Output the (X, Y) coordinate of the center of the cell containing the given text.  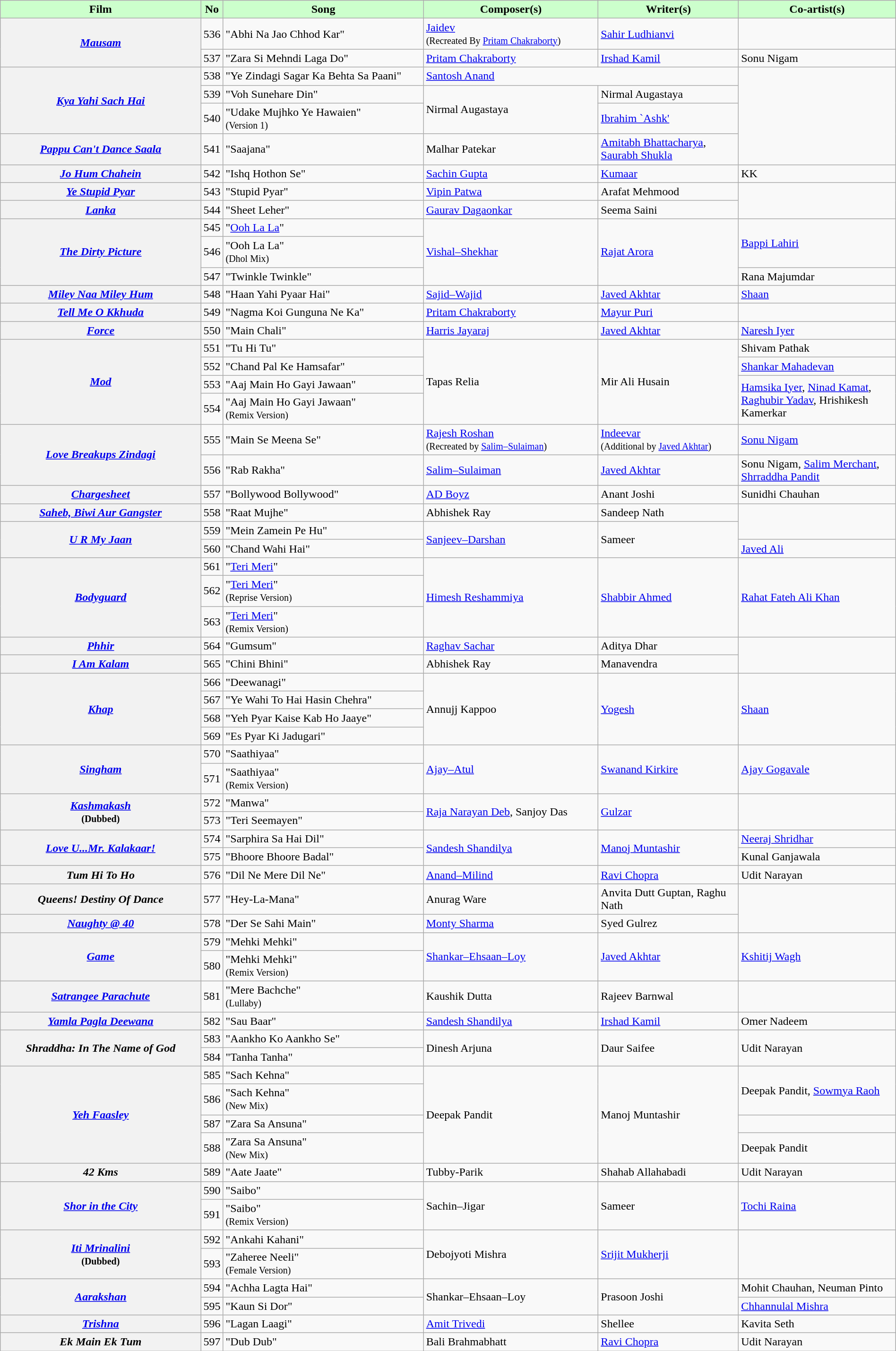
576 (212, 875)
Bappi Lahiri (818, 243)
Mohit Chauhan, Neuman Pinto (818, 1288)
Neeraj Shridhar (818, 839)
Composer(s) (511, 9)
569 (212, 736)
"Saathiyaa" (Remix Version) (323, 778)
Kshitij Wagh (818, 957)
Ek Main Ek Tum (101, 1342)
Aarakshan (101, 1297)
Film (101, 9)
554 (212, 408)
Malhar Patekar (511, 149)
AD Boyz (511, 494)
Tubby-Parik (511, 1172)
591 (212, 1215)
539 (212, 94)
585 (212, 1075)
Phhir (101, 646)
583 (212, 1039)
Syed Gulrez (668, 923)
"Nagma Koi Gunguna Ne Ka" (323, 312)
575 (212, 857)
Mod (101, 382)
Rajat Arora (668, 251)
594 (212, 1288)
Himesh Reshammiya (511, 597)
Love U...Mr. Kalakaar! (101, 848)
Annujj Kappoo (511, 709)
"Gumsum" (323, 646)
Tochi Raina (818, 1205)
"Sheet Leher" (323, 209)
560 (212, 548)
Hamsika Iyer, Ninad Kamat, Raghubir Yadav, Hrishikesh Kamerkar (818, 400)
Iti Mrinalini(Dubbed) (101, 1255)
"Mehki Mehki"(Remix Version) (323, 966)
"Chini Bhini" (323, 664)
568 (212, 718)
"Tanha Tanha" (323, 1057)
597 (212, 1342)
Debojyoti Mishra (511, 1255)
Dinesh Arjuna (511, 1048)
545 (212, 227)
555 (212, 440)
"Mere Bachche"(Lullaby) (323, 996)
588 (212, 1148)
"Dub Dub" (323, 1342)
553 (212, 384)
Shabbir Ahmed (668, 597)
Ye Stupid Pyar (101, 191)
No (212, 9)
581 (212, 996)
Tell Me O Kkhuda (101, 312)
Sachin–Jigar (511, 1205)
"Saajana" (323, 149)
551 (212, 348)
589 (212, 1172)
Game (101, 957)
Kunal Ganjawala (818, 857)
Prasoon Joshi (668, 1297)
KK (818, 173)
590 (212, 1190)
Miley Naa Miley Hum (101, 294)
Anvita Dutt Guptan, Raghu Nath (668, 899)
559 (212, 530)
Sajid–Wajid (511, 294)
"Sach Kehna"(New Mix) (323, 1100)
"Sau Baar" (323, 1021)
Sandeep Nath (668, 512)
Amit Trivedi (511, 1324)
Mir Ali Husain (668, 382)
573 (212, 821)
537 (212, 58)
550 (212, 330)
542 (212, 173)
566 (212, 682)
Rana Majumdar (818, 277)
Ibrahim `Ashk' (668, 118)
Shor in the City (101, 1205)
Vishal–Shekhar (511, 251)
Shahab Allahabadi (668, 1172)
"Deewanagi" (323, 682)
Yamla Pagla Deewana (101, 1021)
580 (212, 966)
Shankar Mahadevan (818, 366)
"Ye Wahi To Hai Hasin Chehra" (323, 700)
Rajeev Barnwal (668, 996)
Shivam Pathak (818, 348)
Rajesh Roshan(Recreated by Salim–Sulaiman) (511, 440)
"Aaj Main Ho Gayi Jawaan" (Remix Version) (323, 408)
"Lagan Laagi" (323, 1324)
"Teri Meri" (Reprise Version) (323, 591)
"Ishq Hothon Se" (323, 173)
Bali Brahmabhatt (511, 1342)
Daur Saifee (668, 1048)
Singham (101, 770)
"Tu Hi Tu" (323, 348)
"Mehki Mehki" (323, 941)
Sanjeev–Darshan (511, 539)
Vipin Patwa (511, 191)
Queens! Destiny Of Dance (101, 899)
Trishna (101, 1324)
572 (212, 803)
Naresh Iyer (818, 330)
Gulzar (668, 812)
"Hey-La-Mana" (323, 899)
"Abhi Na Jao Chhod Kar" (323, 34)
596 (212, 1324)
Javed Ali (818, 548)
565 (212, 664)
"Raat Mujhe" (323, 512)
Jo Hum Chahein (101, 173)
546 (212, 251)
562 (212, 591)
"Aate Jaate" (323, 1172)
"Sarphira Sa Hai Dil" (323, 839)
"Chand Pal Ke Hamsafar" (323, 366)
Deepak Pandit, Sowmya Raoh (818, 1090)
Lanka (101, 209)
"Manwa" (323, 803)
Monty Sharma (511, 923)
571 (212, 778)
563 (212, 621)
"Der Se Sahi Main" (323, 923)
Raja Narayan Deb, Sanjoy Das (511, 812)
Bodyguard (101, 597)
"Teri Meri" (323, 566)
582 (212, 1021)
"Main Se Meena Se" (323, 440)
"Zara Sa Ansuna"(New Mix) (323, 1148)
Kavita Seth (818, 1324)
Chhannulal Mishra (818, 1306)
Omer Nadeem (818, 1021)
Sahir Ludhianvi (668, 34)
Mausam (101, 43)
"Es Pyar Ki Jadugari" (323, 736)
Manavendra (668, 664)
549 (212, 312)
Amitabh Bhattacharya, Saurabh Shukla (668, 149)
538 (212, 76)
Seema Saini (668, 209)
593 (212, 1263)
544 (212, 209)
Shellee (668, 1324)
"Stupid Pyar" (323, 191)
Santosh Anand (581, 76)
"Twinkle Twinkle" (323, 277)
"Saibo"(Remix Version) (323, 1215)
574 (212, 839)
Tum Hi To Ho (101, 875)
Srijit Mukherji (668, 1255)
587 (212, 1124)
Aditya Dhar (668, 646)
Ajay–Atul (511, 770)
"Main Chali" (323, 330)
U R My Jaan (101, 539)
586 (212, 1100)
Force (101, 330)
"Saathiyaa" (323, 754)
Kaushik Dutta (511, 996)
Anand–Milind (511, 875)
561 (212, 566)
"Zaheree Neeli"(Female Version) (323, 1263)
548 (212, 294)
Co-artist(s) (818, 9)
42 Kms (101, 1172)
Anurag Ware (511, 899)
558 (212, 512)
579 (212, 941)
Shraddha: In The Name of God (101, 1048)
Sunidhi Chauhan (818, 494)
I Am Kalam (101, 664)
"Chand Wahi Hai" (323, 548)
"Teri Meri"(Remix Version) (323, 621)
564 (212, 646)
"Rab Rakha" (323, 470)
541 (212, 149)
"Zara Sa Ansuna" (323, 1124)
547 (212, 277)
Mayur Puri (668, 312)
Yogesh (668, 709)
"Voh Sunehare Din" (323, 94)
"Sach Kehna" (323, 1075)
Anant Joshi (668, 494)
Swanand Kirkire (668, 770)
"Yeh Pyar Kaise Kab Ho Jaaye" (323, 718)
"Ooh La La" (323, 227)
Indeevar(Additional by Javed Akhtar) (668, 440)
578 (212, 923)
557 (212, 494)
Song (323, 9)
Rahat Fateh Ali Khan (818, 597)
"Mein Zamein Pe Hu" (323, 530)
"Haan Yahi Pyaar Hai" (323, 294)
567 (212, 700)
"Kaun Si Dor" (323, 1306)
592 (212, 1239)
595 (212, 1306)
Harris Jayaraj (511, 330)
543 (212, 191)
"Ankahi Kahani" (323, 1239)
Kashmakash(Dubbed) (101, 812)
Satrangee Parachute (101, 996)
Naughty @ 40 (101, 923)
Ajay Gogavale (818, 770)
Khap (101, 709)
"Achha Lagta Hai" (323, 1288)
Jaidev(Recreated By Pritam Chakraborty) (511, 34)
584 (212, 1057)
Saheb, Biwi Aur Gangster (101, 512)
Kya Yahi Sach Hai (101, 100)
Chargesheet (101, 494)
Raghav Sachar (511, 646)
"Dil Ne Mere Dil Ne" (323, 875)
Sonu Nigam, Salim Merchant, Shrraddha Pandit (818, 470)
570 (212, 754)
"Bhoore Bhoore Badal" (323, 857)
556 (212, 470)
Salim–Sulaiman (511, 470)
552 (212, 366)
"Teri Seemayen" (323, 821)
"Udake Mujhko Ye Hawaien" (Version 1) (323, 118)
"Bollywood Bollywood" (323, 494)
"Aaj Main Ho Gayi Jawaan" (323, 384)
The Dirty Picture (101, 251)
536 (212, 34)
Gaurav Dagaonkar (511, 209)
"Aankho Ko Aankho Se" (323, 1039)
"Ooh La La" (Dhol Mix) (323, 251)
540 (212, 118)
Sachin Gupta (511, 173)
Love Breakups Zindagi (101, 455)
"Zara Si Mehndi Laga Do" (323, 58)
Arafat Mehmood (668, 191)
Pappu Can't Dance Saala (101, 149)
577 (212, 899)
Yeh Faasley (101, 1115)
Tapas Relia (511, 382)
Writer(s) (668, 9)
"Ye Zindagi Sagar Ka Behta Sa Paani" (323, 76)
"Saibo" (323, 1190)
Kumaar (668, 173)
